Output the [x, y] coordinate of the center of the cell containing the given text.  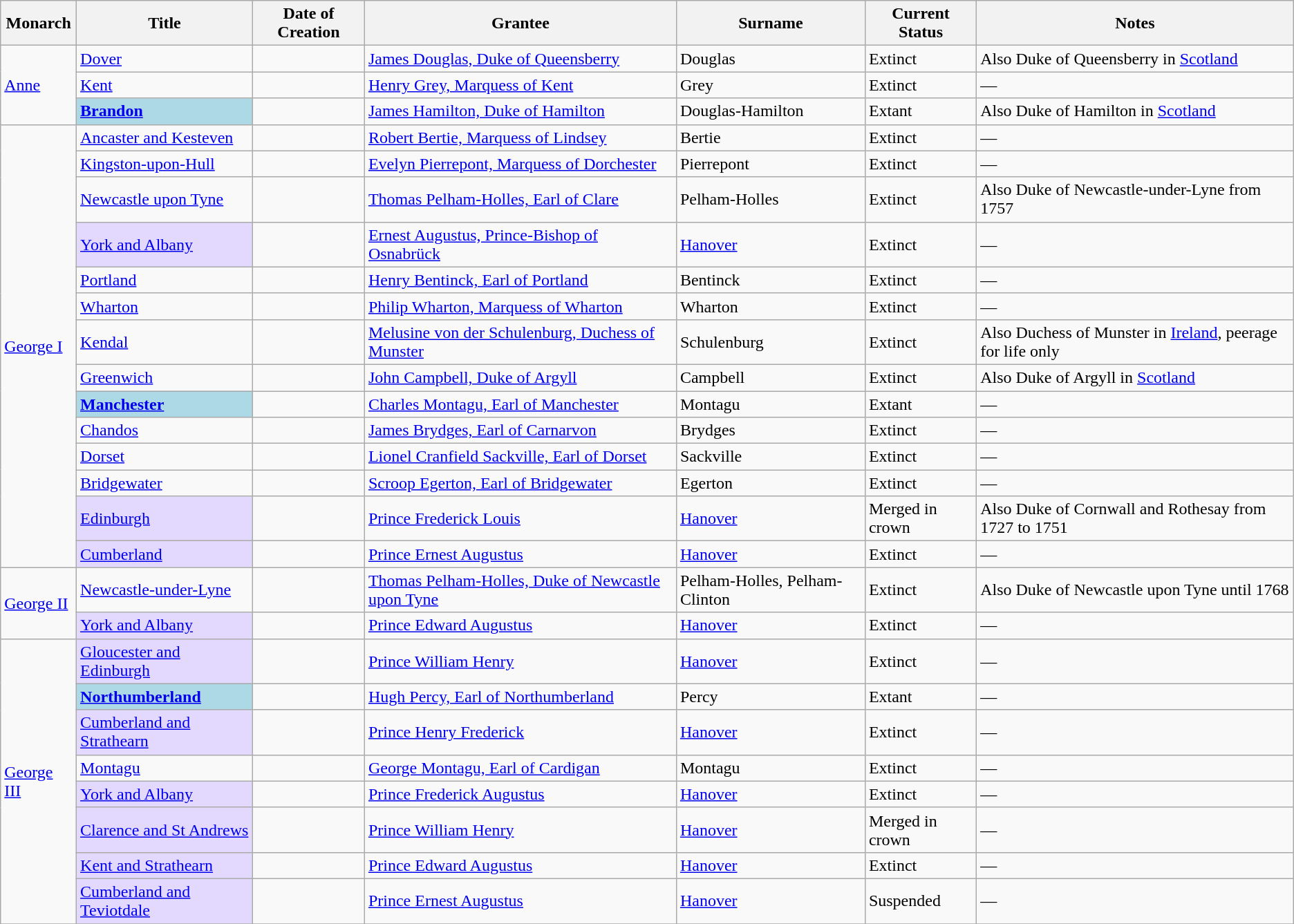
Schulenburg [770, 341]
Campbell [770, 377]
Ancaster and Kesteven [165, 138]
Prince Henry Frederick [520, 733]
Also Duke of Argyll in Scotland [1135, 377]
Edinburgh [165, 518]
Grantee [520, 23]
James Brydges, Earl of Carnarvon [520, 431]
Kent [165, 85]
Cumberland and Teviotdale [165, 901]
Grey [770, 85]
Brandon [165, 111]
Hugh Percy, Earl of Northumberland [520, 697]
Philip Wharton, Marquess of Wharton [520, 306]
Surname [770, 23]
Henry Grey, Marquess of Kent [520, 85]
Egerton [770, 483]
Charles Montagu, Earl of Manchester [520, 404]
Douglas-Hamilton [770, 111]
George II [39, 603]
Prince Frederick Louis [520, 518]
Thomas Pelham-Holles, Earl of Clare [520, 199]
Douglas [770, 59]
Kent and Strathearn [165, 865]
Portland [165, 280]
James Douglas, Duke of Queensberry [520, 59]
Suspended [921, 901]
Bridgewater [165, 483]
Manchester [165, 404]
Dorset [165, 457]
Chandos [165, 431]
Notes [1135, 23]
Sackville [770, 457]
Date of Creation [308, 23]
Greenwich [165, 377]
Anne [39, 85]
Dover [165, 59]
Evelyn Pierrepont, Marquess of Dorchester [520, 164]
James Hamilton, Duke of Hamilton [520, 111]
Lionel Cranfield Sackville, Earl of Dorset [520, 457]
Ernest Augustus, Prince-Bishop of Osnabrück [520, 245]
Also Duke of Newcastle-under-Lyne from 1757 [1135, 199]
Bertie [770, 138]
Prince Frederick Augustus [520, 794]
Scroop Egerton, Earl of Bridgewater [520, 483]
Bentinck [770, 280]
Current Status [921, 23]
Robert Bertie, Marquess of Lindsey [520, 138]
Newcastle upon Tyne [165, 199]
Title [165, 23]
John Campbell, Duke of Argyll [520, 377]
Also Duke of Newcastle upon Tyne until 1768 [1135, 590]
Also Duchess of Munster in Ireland, peerage for life only [1135, 341]
Brydges [770, 431]
Melusine von der Schulenburg, Duchess of Munster [520, 341]
George Montagu, Earl of Cardigan [520, 768]
George III [39, 781]
Newcastle-under-Lyne [165, 590]
Northumberland [165, 697]
Cumberland [165, 554]
Pelham-Holles, Pelham-Clinton [770, 590]
George I [39, 346]
Also Duke of Cornwall and Rothesay from 1727 to 1751 [1135, 518]
Gloucester and Edinburgh [165, 661]
Henry Bentinck, Earl of Portland [520, 280]
Kendal [165, 341]
Cumberland and Strathearn [165, 733]
Pelham-Holles [770, 199]
Clarence and St Andrews [165, 829]
Pierrepont [770, 164]
Also Duke of Queensberry in Scotland [1135, 59]
Monarch [39, 23]
Percy [770, 697]
Kingston-upon-Hull [165, 164]
Also Duke of Hamilton in Scotland [1135, 111]
Thomas Pelham-Holles, Duke of Newcastle upon Tyne [520, 590]
